Search for the cell housing the specified text and yield its (x, y) center coordinate. 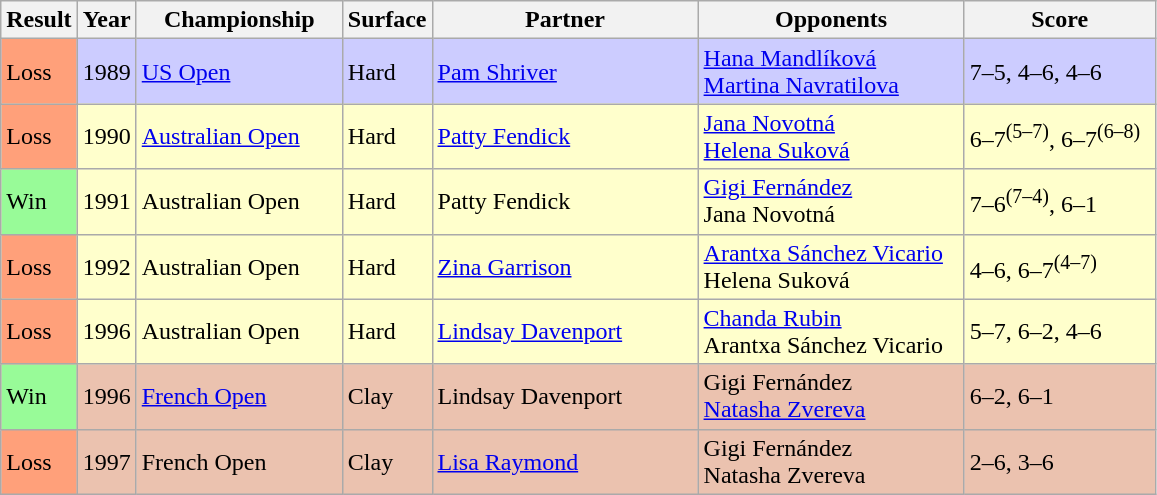
7–5, 4–6, 4–6 (1060, 72)
Opponents (831, 20)
4–6, 6–7(4–7) (1060, 266)
1991 (106, 202)
6–2, 6–1 (1060, 396)
Result (39, 20)
Hana Mandlíková Martina Navratilova (831, 72)
Zina Garrison (565, 266)
5–7, 6–2, 4–6 (1060, 332)
Partner (565, 20)
1989 (106, 72)
Lisa Raymond (565, 462)
Gigi Fernández Jana Novotná (831, 202)
1992 (106, 266)
7–6(7–4), 6–1 (1060, 202)
1997 (106, 462)
1990 (106, 136)
6–7(5–7), 6–7(6–8) (1060, 136)
Surface (387, 20)
Year (106, 20)
Jana Novotná Helena Suková (831, 136)
Arantxa Sánchez Vicario Helena Suková (831, 266)
Chanda Rubin Arantxa Sánchez Vicario (831, 332)
Score (1060, 20)
Pam Shriver (565, 72)
2–6, 3–6 (1060, 462)
US Open (239, 72)
Championship (239, 20)
